Pinpoint the cell where the given text exists, returning its [X, Y] midpoint coordinate. 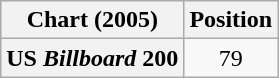
Chart (2005) [92, 20]
79 [231, 58]
US Billboard 200 [92, 58]
Position [231, 20]
